Return (X, Y) of the center of cell containing provided text 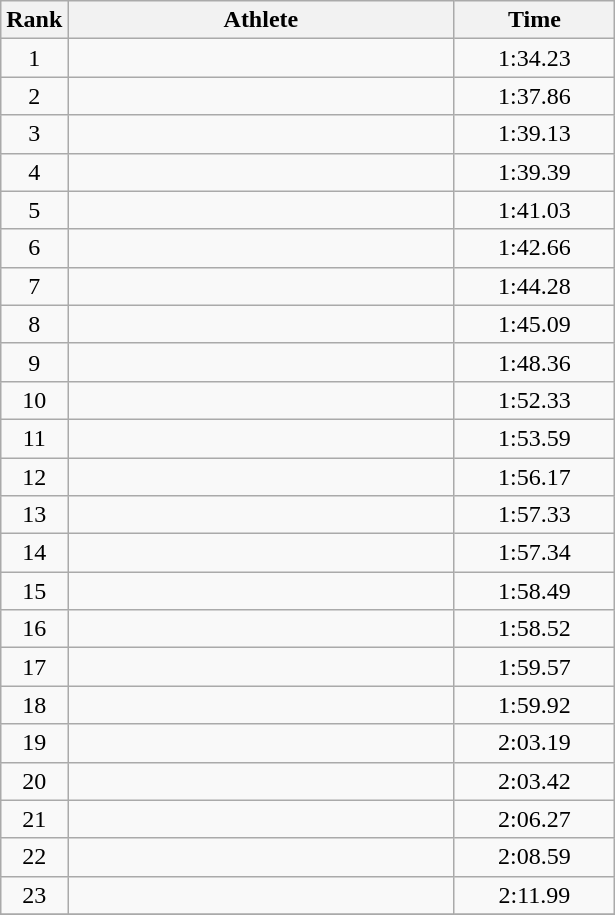
1:59.57 (534, 667)
1:57.33 (534, 515)
1:39.13 (534, 134)
15 (34, 591)
2 (34, 96)
1:45.09 (534, 324)
19 (34, 743)
11 (34, 438)
Time (534, 20)
1:44.28 (534, 286)
12 (34, 477)
1:59.92 (534, 705)
1:57.34 (534, 553)
14 (34, 553)
1:39.39 (534, 172)
1:37.86 (534, 96)
23 (34, 895)
1:53.59 (534, 438)
3 (34, 134)
2:06.27 (534, 819)
Rank (34, 20)
1:34.23 (534, 58)
2:08.59 (534, 857)
7 (34, 286)
1:52.33 (534, 400)
10 (34, 400)
1:41.03 (534, 210)
2:03.19 (534, 743)
9 (34, 362)
5 (34, 210)
1:42.66 (534, 248)
8 (34, 324)
17 (34, 667)
20 (34, 781)
1:48.36 (534, 362)
13 (34, 515)
1:56.17 (534, 477)
2:11.99 (534, 895)
2:03.42 (534, 781)
18 (34, 705)
21 (34, 819)
4 (34, 172)
1:58.49 (534, 591)
1:58.52 (534, 629)
Athlete (261, 20)
1 (34, 58)
22 (34, 857)
6 (34, 248)
16 (34, 629)
